Extract the (X, Y) coordinate from the center of the cell holding the provided text.  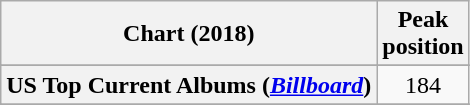
Peakposition (423, 34)
Chart (2018) (189, 34)
184 (423, 85)
US Top Current Albums (Billboard) (189, 85)
